Pinpoint the cell where the given text exists, returning its [x, y] midpoint coordinate. 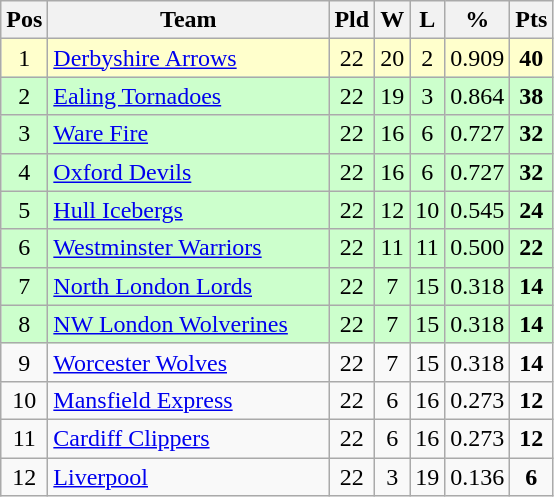
24 [532, 210]
0.909 [478, 58]
5 [24, 210]
Mansfield Express [188, 400]
4 [24, 172]
W [392, 20]
Westminster Warriors [188, 248]
Derbyshire Arrows [188, 58]
Oxford Devils [188, 172]
% [478, 20]
9 [24, 362]
Pos [24, 20]
20 [392, 58]
0.864 [478, 96]
Ealing Tornadoes [188, 96]
NW London Wolverines [188, 324]
0.136 [478, 477]
8 [24, 324]
Pts [532, 20]
L [428, 20]
1 [24, 58]
38 [532, 96]
0.500 [478, 248]
40 [532, 58]
Liverpool [188, 477]
Team [188, 20]
Worcester Wolves [188, 362]
Pld [352, 20]
Ware Fire [188, 134]
Cardiff Clippers [188, 438]
Hull Icebergs [188, 210]
0.545 [478, 210]
North London Lords [188, 286]
